Determine the [x, y] coordinate at the center of the cell enclosing the given text.  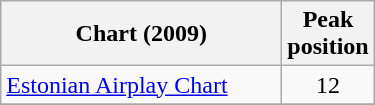
Peakposition [328, 34]
Chart (2009) [142, 34]
Estonian Airplay Chart [142, 85]
12 [328, 85]
